Locate the cell with the specified text and output its (X, Y) center coordinate. 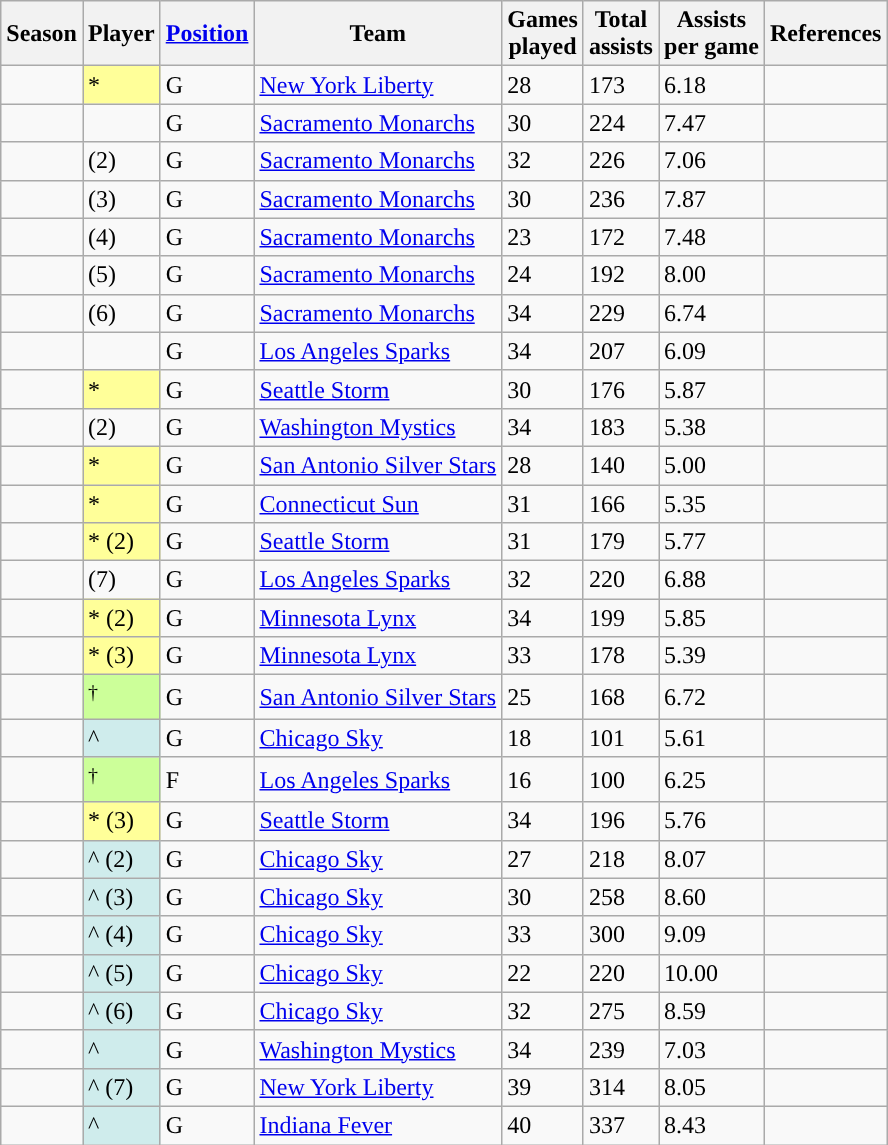
6.09 (711, 351)
8.60 (711, 897)
5.38 (711, 427)
179 (620, 542)
8.59 (711, 1011)
24 (543, 275)
192 (620, 275)
8.43 (711, 1125)
5.85 (711, 618)
(3) (121, 199)
176 (620, 389)
27 (543, 859)
229 (620, 313)
18 (543, 738)
6.25 (711, 780)
5.39 (711, 656)
5.77 (711, 542)
178 (620, 656)
^ (3) (121, 897)
166 (620, 503)
(4) (121, 237)
6.74 (711, 313)
172 (620, 237)
5.76 (711, 821)
168 (620, 698)
8.07 (711, 859)
Player (121, 34)
100 (620, 780)
140 (620, 465)
226 (620, 161)
183 (620, 427)
337 (620, 1125)
Assistsper game (711, 34)
7.87 (711, 199)
199 (620, 618)
16 (543, 780)
Indiana Fever (378, 1125)
5.61 (711, 738)
Gamesplayed (543, 34)
(6) (121, 313)
5.35 (711, 503)
5.00 (711, 465)
101 (620, 738)
10.00 (711, 973)
Totalassists (620, 34)
F (207, 780)
^ (4) (121, 935)
Position (207, 34)
7.03 (711, 1049)
258 (620, 897)
8.05 (711, 1087)
207 (620, 351)
300 (620, 935)
40 (543, 1125)
References (826, 34)
196 (620, 821)
218 (620, 859)
(7) (121, 580)
8.00 (711, 275)
25 (543, 698)
7.06 (711, 161)
23 (543, 237)
224 (620, 123)
^ (5) (121, 973)
7.48 (711, 237)
^ (6) (121, 1011)
6.18 (711, 85)
239 (620, 1049)
6.72 (711, 698)
^ (7) (121, 1087)
39 (543, 1087)
Season (42, 34)
9.09 (711, 935)
275 (620, 1011)
314 (620, 1087)
(5) (121, 275)
236 (620, 199)
^ (2) (121, 859)
173 (620, 85)
6.88 (711, 580)
Team (378, 34)
5.87 (711, 389)
7.47 (711, 123)
Connecticut Sun (378, 503)
22 (543, 973)
